Capture the cell that displays the provided text and extract its [X, Y] central coordinate. 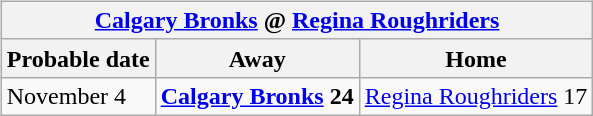
Calgary Bronks @ Regina Roughriders [297, 20]
Regina Roughriders 17 [476, 96]
Probable date [78, 58]
Calgary Bronks 24 [257, 96]
November 4 [78, 96]
Away [257, 58]
Home [476, 58]
